Return [X, Y] of the center of cell containing provided text 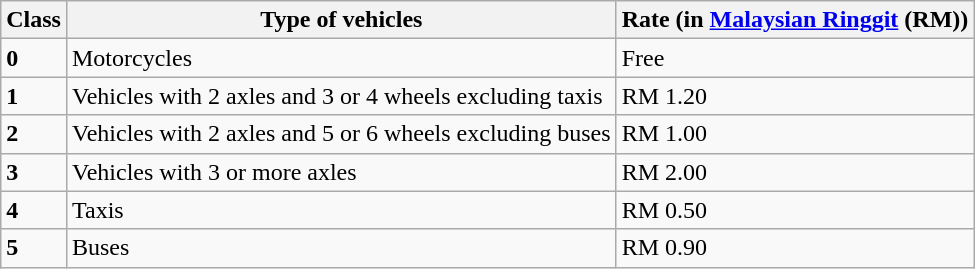
RM 1.20 [795, 96]
Free [795, 58]
Motorcycles [341, 58]
RM 0.90 [795, 248]
Taxis [341, 210]
Vehicles with 2 axles and 3 or 4 wheels excluding taxis [341, 96]
5 [34, 248]
Vehicles with 2 axles and 5 or 6 wheels excluding buses [341, 134]
2 [34, 134]
Class [34, 20]
Rate (in Malaysian Ringgit (RM)) [795, 20]
0 [34, 58]
1 [34, 96]
Type of vehicles [341, 20]
Buses [341, 248]
3 [34, 172]
4 [34, 210]
RM 2.00 [795, 172]
Vehicles with 3 or more axles [341, 172]
RM 1.00 [795, 134]
RM 0.50 [795, 210]
